Determine the [x, y] coordinate at the center of the cell enclosing the given text.  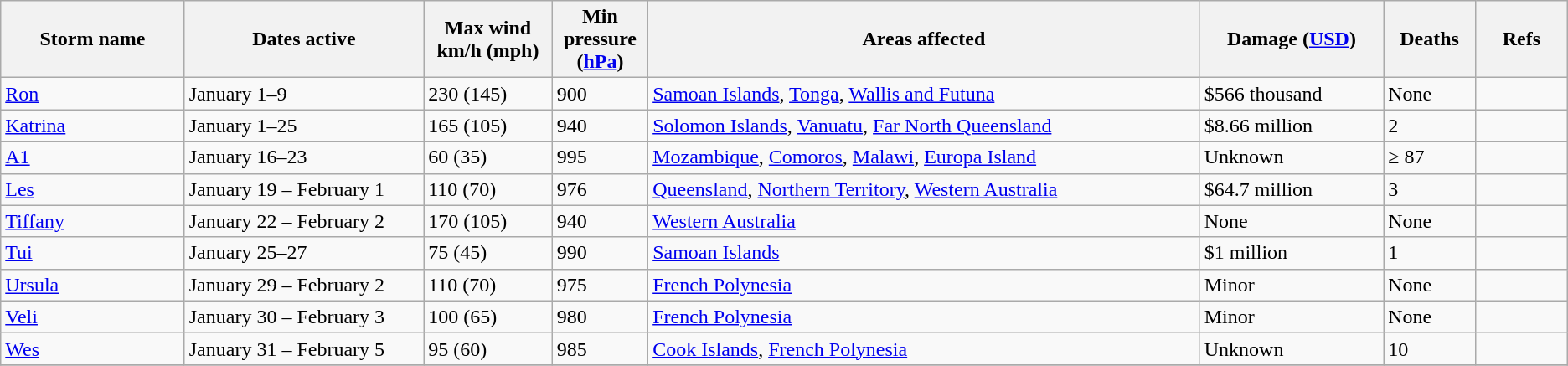
January 16–23 [303, 157]
January 22 – February 2 [303, 221]
230 (145) [488, 94]
Western Australia [925, 221]
Max wind km/h (mph) [488, 39]
Areas affected [925, 39]
$1 million [1292, 253]
Wes [92, 348]
January 29 – February 2 [303, 285]
2 [1430, 126]
3 [1430, 189]
Refs [1521, 39]
Veli [92, 317]
Mozambique, Comoros, Malawi, Europa Island [925, 157]
Tui [92, 253]
990 [600, 253]
75 (45) [488, 253]
1 [1430, 253]
Min pressure (hPa) [600, 39]
Deaths [1430, 39]
Tiffany [92, 221]
95 (60) [488, 348]
Dates active [303, 39]
January 1–25 [303, 126]
995 [600, 157]
January 31 – February 5 [303, 348]
170 (105) [488, 221]
Samoan Islands [925, 253]
60 (35) [488, 157]
Ursula [92, 285]
A1 [92, 157]
Katrina [92, 126]
100 (65) [488, 317]
$8.66 million [1292, 126]
$64.7 million [1292, 189]
January 19 – February 1 [303, 189]
976 [600, 189]
≥ 87 [1430, 157]
January 25–27 [303, 253]
Solomon Islands, Vanuatu, Far North Queensland [925, 126]
Samoan Islands, Tonga, Wallis and Futuna [925, 94]
Queensland, Northern Territory, Western Australia [925, 189]
Les [92, 189]
975 [600, 285]
January 30 – February 3 [303, 317]
980 [600, 317]
165 (105) [488, 126]
$566 thousand [1292, 94]
900 [600, 94]
Ron [92, 94]
January 1–9 [303, 94]
985 [600, 348]
Cook Islands, French Polynesia [925, 348]
10 [1430, 348]
Storm name [92, 39]
Damage (USD) [1292, 39]
